Capture the cell that displays the provided text and extract its (X, Y) central coordinate. 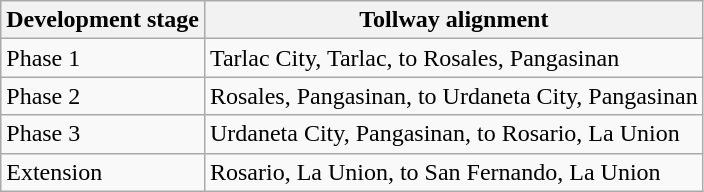
Tollway alignment (454, 20)
Development stage (103, 20)
Phase 2 (103, 96)
Rosales, Pangasinan, to Urdaneta City, Pangasinan (454, 96)
Phase 3 (103, 134)
Rosario, La Union, to San Fernando, La Union (454, 172)
Extension (103, 172)
Tarlac City, Tarlac, to Rosales, Pangasinan (454, 58)
Phase 1 (103, 58)
Urdaneta City, Pangasinan, to Rosario, La Union (454, 134)
